Provide the (X, Y) coordinate of the cell's center where the given text is located.  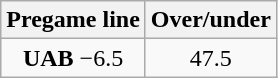
Over/under (210, 20)
47.5 (210, 58)
UAB −6.5 (74, 58)
Pregame line (74, 20)
